Identify which cell holds the provided text, then report its [x, y] central coordinate. 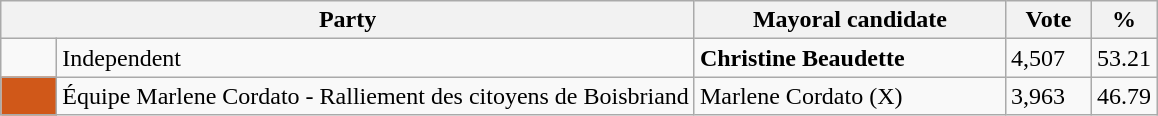
Mayoral candidate [850, 20]
Independent [376, 58]
3,963 [1048, 96]
53.21 [1124, 58]
Marlene Cordato (X) [850, 96]
Équipe Marlene Cordato - Ralliement des citoyens de Boisbriand [376, 96]
Christine Beaudette [850, 58]
Vote [1048, 20]
46.79 [1124, 96]
4,507 [1048, 58]
% [1124, 20]
Party [348, 20]
